Capture the cell that displays the provided text and extract its (X, Y) central coordinate. 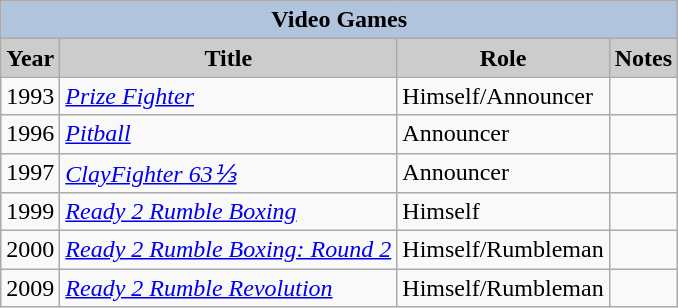
ClayFighter 63⅓ (228, 173)
1996 (30, 134)
Prize Fighter (228, 96)
Year (30, 58)
Ready 2 Rumble Revolution (228, 288)
Title (228, 58)
Ready 2 Rumble Boxing: Round 2 (228, 250)
Ready 2 Rumble Boxing (228, 212)
1993 (30, 96)
Video Games (340, 20)
Himself (503, 212)
Pitball (228, 134)
Notes (643, 58)
Himself/Announcer (503, 96)
2000 (30, 250)
Role (503, 58)
1999 (30, 212)
2009 (30, 288)
1997 (30, 173)
